Determine the (X, Y) coordinate at the center of the cell enclosing the given text.  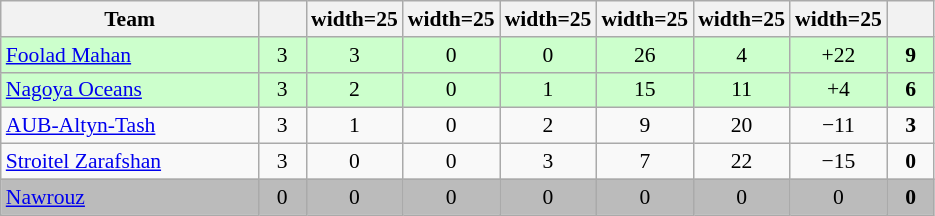
−15 (838, 162)
−11 (838, 126)
AUB-Altyn-Tash (130, 126)
11 (742, 90)
Nagoya Oceans (130, 90)
7 (644, 162)
22 (742, 162)
+4 (838, 90)
20 (742, 126)
+22 (838, 55)
4 (742, 55)
6 (911, 90)
Stroitel Zarafshan (130, 162)
15 (644, 90)
26 (644, 55)
Foolad Mahan (130, 55)
Nawrouz (130, 197)
Team (130, 19)
